Detect which cell encompasses the target text, then output its [x, y] center coordinate. 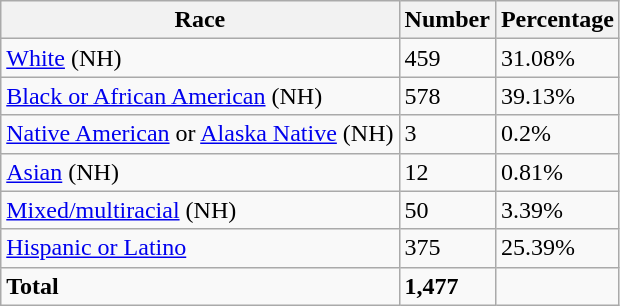
Percentage [557, 20]
578 [447, 96]
3 [447, 134]
50 [447, 210]
39.13% [557, 96]
31.08% [557, 58]
12 [447, 172]
459 [447, 58]
Black or African American (NH) [200, 96]
0.2% [557, 134]
0.81% [557, 172]
White (NH) [200, 58]
Native American or Alaska Native (NH) [200, 134]
Hispanic or Latino [200, 248]
3.39% [557, 210]
Asian (NH) [200, 172]
Race [200, 20]
Total [200, 286]
Number [447, 20]
Mixed/multiracial (NH) [200, 210]
25.39% [557, 248]
375 [447, 248]
1,477 [447, 286]
